Identify which cell holds the provided text, then report its (X, Y) central coordinate. 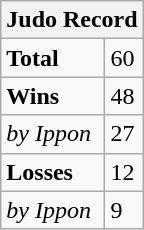
Total (53, 58)
Losses (53, 172)
60 (124, 58)
Wins (53, 96)
Judo Record (72, 20)
48 (124, 96)
9 (124, 210)
12 (124, 172)
27 (124, 134)
